Extract the [x, y] coordinate from the center of the cell holding the provided text.  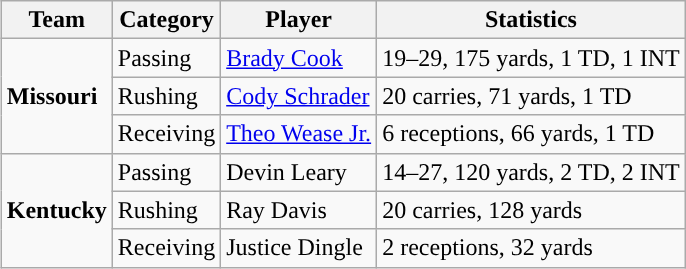
Statistics [532, 20]
Justice Dingle [299, 248]
Devin Leary [299, 172]
2 receptions, 32 yards [532, 248]
Missouri [56, 96]
Ray Davis [299, 210]
14–27, 120 yards, 2 TD, 2 INT [532, 172]
20 carries, 71 yards, 1 TD [532, 96]
6 receptions, 66 yards, 1 TD [532, 134]
Cody Schrader [299, 96]
Theo Wease Jr. [299, 134]
Team [56, 20]
19–29, 175 yards, 1 TD, 1 INT [532, 58]
Brady Cook [299, 58]
Category [166, 20]
Player [299, 20]
20 carries, 128 yards [532, 210]
Kentucky [56, 210]
